Find where the given text appears and provide that cell's center as (X, Y) coordinate. 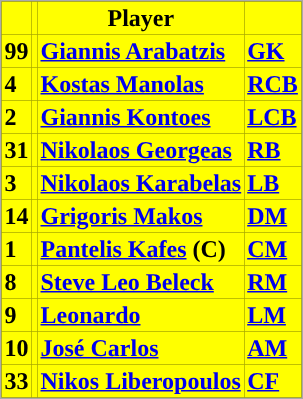
8 (17, 282)
Grigoris Makos (142, 216)
9 (17, 314)
LB (272, 182)
RB (272, 150)
4 (17, 84)
Player (142, 18)
Steve Leo Beleck (142, 282)
José Carlos (142, 348)
Leonardo (142, 314)
AM (272, 348)
CM (272, 248)
LM (272, 314)
LCB (272, 116)
Nikos Liberopoulos (142, 380)
GK (272, 50)
CF (272, 380)
Pantelis Kafes (C) (142, 248)
3 (17, 182)
Nikolaos Georgeas (142, 150)
14 (17, 216)
Giannis Arabatzis (142, 50)
2 (17, 116)
RCB (272, 84)
DM (272, 216)
99 (17, 50)
Kostas Manolas (142, 84)
10 (17, 348)
Nikolaos Karabelas (142, 182)
33 (17, 380)
RM (272, 282)
1 (17, 248)
Giannis Kontoes (142, 116)
31 (17, 150)
